Capture the cell that displays the provided text and extract its [X, Y] central coordinate. 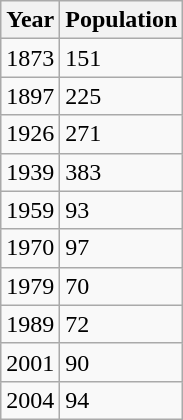
94 [122, 400]
271 [122, 134]
97 [122, 248]
1959 [30, 210]
1897 [30, 96]
1970 [30, 248]
1939 [30, 172]
2001 [30, 362]
93 [122, 210]
Population [122, 20]
Year [30, 20]
151 [122, 58]
72 [122, 324]
225 [122, 96]
70 [122, 286]
1873 [30, 58]
90 [122, 362]
1926 [30, 134]
1989 [30, 324]
1979 [30, 286]
2004 [30, 400]
383 [122, 172]
